Search for the cell housing the specified text and yield its [x, y] center coordinate. 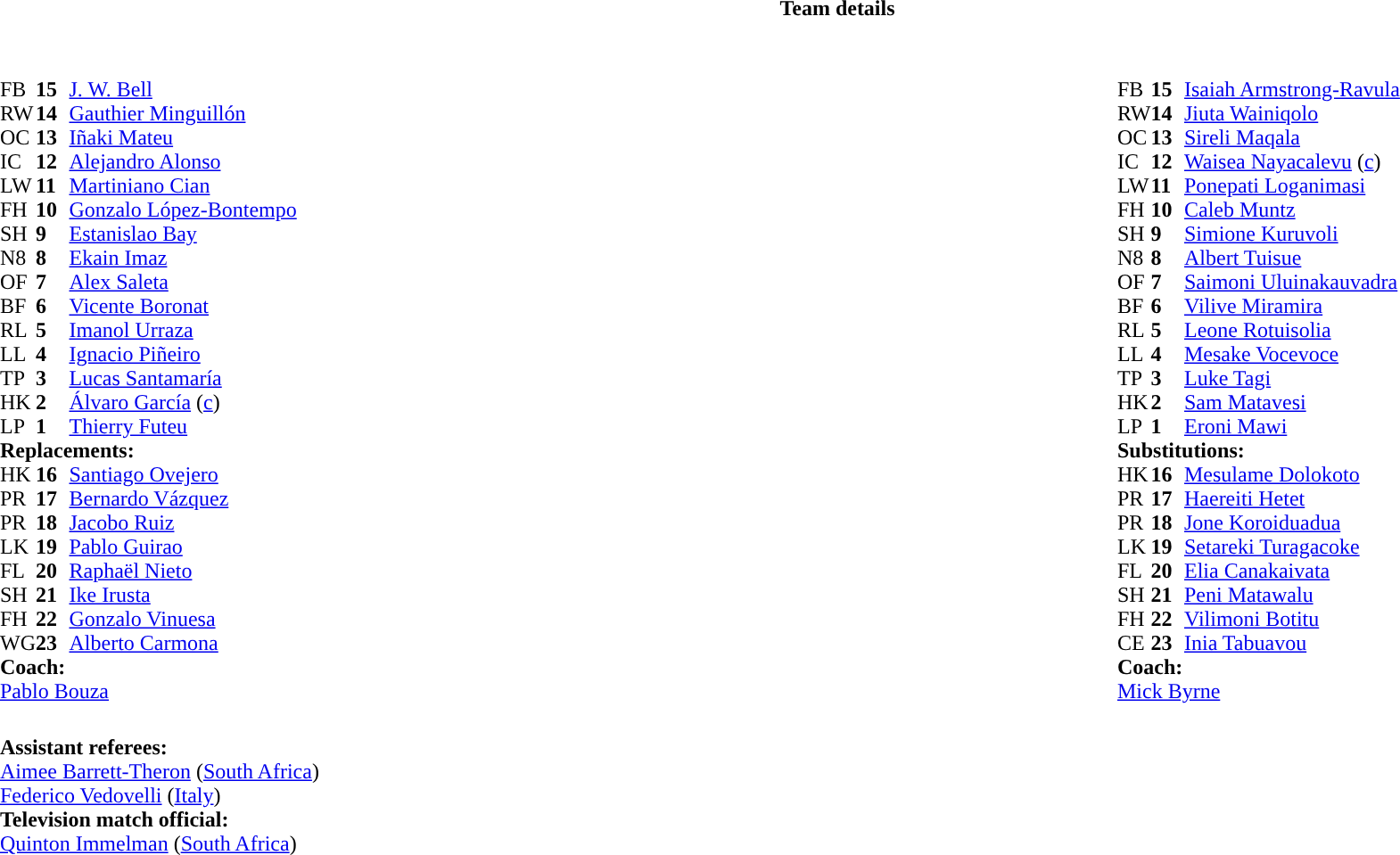
Albert Tuisue [1292, 259]
Peni Matawalu [1292, 596]
Ignacio Piñeiro [182, 355]
Pablo Guirao [182, 547]
Alex Saleta [182, 282]
Álvaro García (c) [182, 403]
Mesake Vocevoce [1292, 355]
Alejandro Alonso [182, 162]
CE [1134, 644]
Substitutions: [1259, 451]
Mesulame Dolokoto [1292, 474]
Sam Matavesi [1292, 403]
WG [18, 644]
Setareki Turagacoke [1292, 547]
Bernardo Vázquez [182, 499]
Leone Rotuisolia [1292, 330]
Alberto Carmona [182, 644]
Saimoni Uluinakauvadra [1292, 282]
Simione Kuruvoli [1292, 234]
Inia Tabuavou [1292, 644]
Ponepati Loganimasi [1292, 185]
Eroni Mawi [1292, 426]
Santiago Ovejero [182, 474]
Gauthier Minguillón [182, 114]
Lucas Santamaría [182, 378]
Iñaki Mateu [182, 137]
Sireli Maqala [1292, 137]
Pablo Bouza [148, 692]
Martiniano Cian [182, 185]
Haereiti Hetet [1292, 499]
Ike Irusta [182, 596]
Imanol Urraza [182, 330]
Vilive Miramira [1292, 307]
Waisea Nayacalevu (c) [1292, 162]
Gonzalo López-Bontempo [182, 210]
Luke Tagi [1292, 378]
Replacements: [148, 451]
Ekain Imaz [182, 259]
J. W. Bell [182, 89]
Estanislao Bay [182, 234]
Isaiah Armstrong-Ravula [1292, 89]
Vicente Boronat [182, 307]
Jone Koroiduadua [1292, 522]
Jacobo Ruiz [182, 522]
Jiuta Wainiqolo [1292, 114]
Raphaël Nieto [182, 571]
Thierry Futeu [182, 426]
Elia Canakaivata [1292, 571]
Caleb Muntz [1292, 210]
Mick Byrne [1259, 692]
Gonzalo Vinuesa [182, 619]
Vilimoni Botitu [1292, 619]
